Pinpoint the cell where the given text exists, returning its (X, Y) midpoint coordinate. 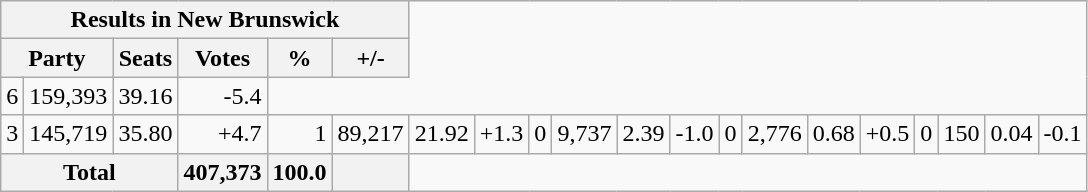
+0.5 (888, 134)
21.92 (442, 134)
407,373 (222, 172)
+4.7 (222, 134)
39.16 (146, 96)
Votes (222, 58)
35.80 (146, 134)
3 (12, 134)
+1.3 (502, 134)
1 (300, 134)
2,776 (774, 134)
+/- (370, 58)
159,393 (68, 96)
Results in New Brunswick (205, 20)
-1.0 (694, 134)
% (300, 58)
150 (962, 134)
89,217 (370, 134)
Seats (146, 58)
Total (90, 172)
9,737 (584, 134)
6 (12, 96)
100.0 (300, 172)
0.68 (834, 134)
-0.1 (1062, 134)
-5.4 (222, 96)
2.39 (644, 134)
0.04 (1012, 134)
145,719 (68, 134)
Party (57, 58)
